Return the (X, Y) coordinate for the center point of the cell that contains the specified text.  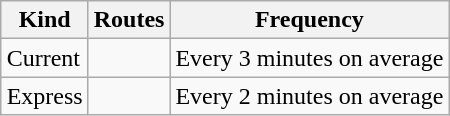
Every 2 minutes on average (310, 96)
Routes (129, 20)
Current (44, 58)
Frequency (310, 20)
Kind (44, 20)
Every 3 minutes on average (310, 58)
Express (44, 96)
